Return (x, y) of the center of cell containing provided text 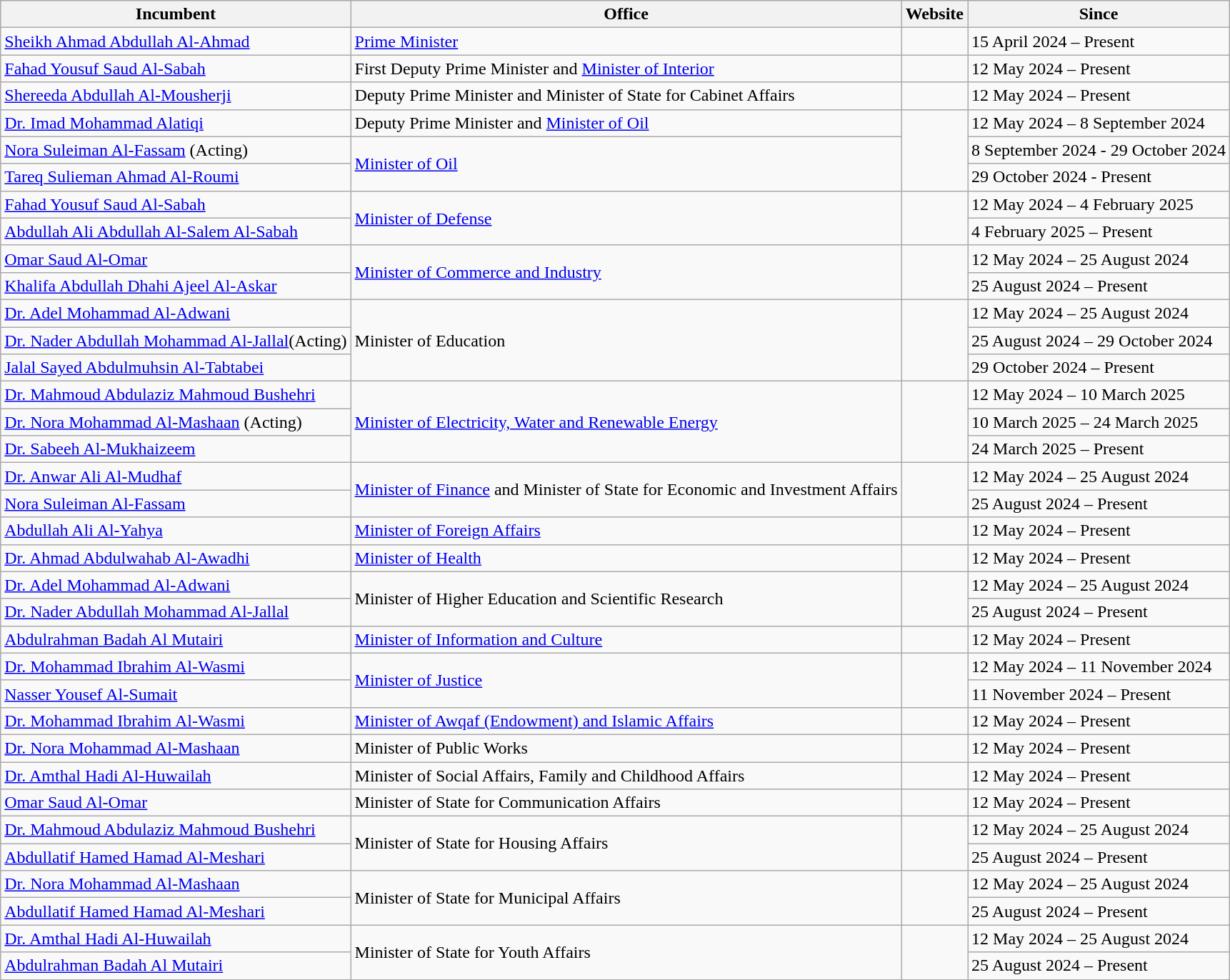
12 May 2024 – 8 September 2024 (1099, 123)
Nora Suleiman Al-Fassam (176, 504)
Deputy Prime Minister and Minister of Oil (626, 123)
Nasser Yousef Al-Sumait (176, 694)
Minister of State for Housing Affairs (626, 844)
4 February 2025 – Present (1099, 231)
29 October 2024 - Present (1099, 177)
Prime Minister (626, 41)
Dr. Nader Abdullah Mohammad Al-Jallal(Acting) (176, 341)
Minister of Justice (626, 680)
Minister of State for Communication Affairs (626, 803)
29 October 2024 – Present (1099, 368)
12 May 2024 – 10 March 2025 (1099, 395)
Minister of Education (626, 340)
Dr. Ahmad Abdulwahab Al-Awadhi (176, 558)
Dr. Sabeeh Al-Mukhaizeem (176, 449)
25 August 2024 – 29 October 2024 (1099, 341)
Tareq Sulieman Ahmad Al-Roumi (176, 177)
Dr. Anwar Ali Al-Mudhaf (176, 476)
24 March 2025 – Present (1099, 449)
Dr. Nader Abdullah Mohammad Al-Jallal (176, 612)
Minister of Electricity, Water and Renewable Energy (626, 422)
Minister of Foreign Affairs (626, 531)
Minister of State for Municipal Affairs (626, 898)
8 September 2024 - 29 October 2024 (1099, 150)
Incumbent (176, 14)
Jalal Sayed Abdulmuhsin Al-Tabtabei (176, 368)
Dr. Imad Mohammad Alatiqi (176, 123)
10 March 2025 – 24 March 2025 (1099, 422)
Khalifa Abdullah Dhahi Ajeel Al-Askar (176, 286)
Minister of Awqaf (Endowment) and Islamic Affairs (626, 721)
Nora Suleiman Al-Fassam (Acting) (176, 150)
12 May 2024 – 11 November 2024 (1099, 666)
Minister of Commerce and Industry (626, 272)
Abdullah Ali Abdullah Al-Salem Al-Sabah (176, 231)
Minister of Finance and Minister of State for Economic and Investment Affairs (626, 490)
Minister of Defense (626, 218)
Since (1099, 14)
Minister of Oil (626, 164)
Office (626, 14)
Minister of State for Youth Affairs (626, 952)
Sheikh Ahmad Abdullah Al-Ahmad (176, 41)
Minister of Public Works (626, 748)
Deputy Prime Minister and Minister of State for Cabinet Affairs (626, 96)
Minister of Social Affairs, Family and Childhood Affairs (626, 775)
Shereeda Abdullah Al-Mousherji (176, 96)
Dr. Nora Mohammad Al-Mashaan (Acting) (176, 422)
Abdullah Ali Al-Yahya (176, 531)
Minister of Information and Culture (626, 639)
Minister of Health (626, 558)
11 November 2024 – Present (1099, 694)
15 April 2024 – Present (1099, 41)
12 May 2024 – 4 February 2025 (1099, 204)
Minister of Higher Education and Scientific Research (626, 599)
Website (934, 14)
First Deputy Prime Minister and Minister of Interior (626, 69)
